For the text-containing cell, return its midpoint in (x, y) coordinate format. 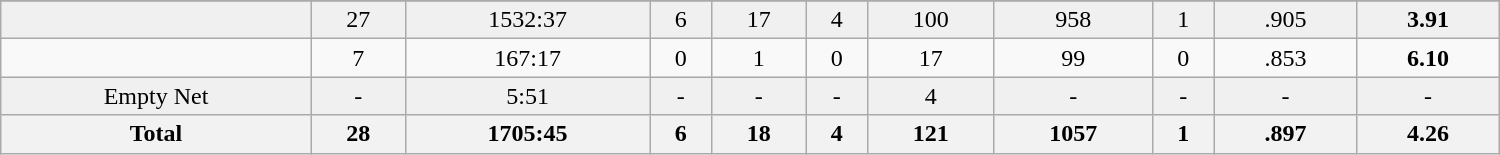
99 (1074, 58)
6.10 (1428, 58)
.897 (1285, 134)
.853 (1285, 58)
3.91 (1428, 20)
Total (156, 134)
958 (1074, 20)
18 (759, 134)
121 (931, 134)
1057 (1074, 134)
7 (358, 58)
100 (931, 20)
5:51 (527, 96)
1705:45 (527, 134)
.905 (1285, 20)
27 (358, 20)
1532:37 (527, 20)
Empty Net (156, 96)
167:17 (527, 58)
4.26 (1428, 134)
28 (358, 134)
